Locate the cell with the specified text and output its [X, Y] center coordinate. 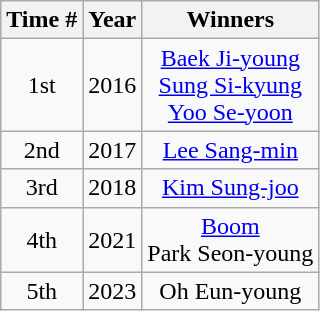
2016 [112, 85]
Year [112, 20]
3rd [42, 188]
2018 [112, 188]
4th [42, 240]
1st [42, 85]
Winners [230, 20]
Oh Eun-young [230, 291]
2021 [112, 240]
Lee Sang-min [230, 150]
2nd [42, 150]
2023 [112, 291]
Time # [42, 20]
BoomPark Seon-young [230, 240]
Baek Ji-youngSung Si-kyungYoo Se-yoon [230, 85]
5th [42, 291]
Kim Sung-joo [230, 188]
2017 [112, 150]
